Return the (x, y) coordinate for the center point of the cell that contains the specified text.  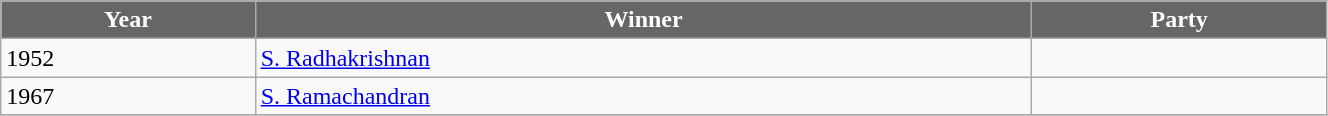
Winner (644, 20)
S. Ramachandran (644, 96)
S. Radhakrishnan (644, 58)
1967 (128, 96)
Year (128, 20)
Party (1179, 20)
1952 (128, 58)
